Provide the [X, Y] coordinate of the cell's center where the given text is located.  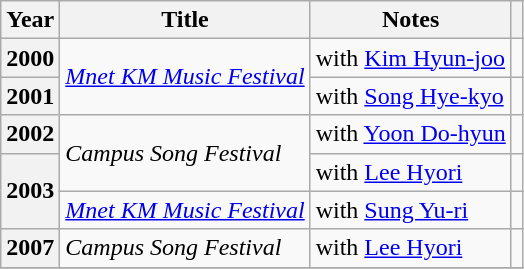
2001 [30, 96]
with Sung Yu-ri [410, 210]
Year [30, 20]
2003 [30, 191]
with Yoon Do-hyun [410, 134]
2002 [30, 134]
Title [185, 20]
Notes [410, 20]
with Song Hye-kyo [410, 96]
with Kim Hyun-joo [410, 58]
2007 [30, 248]
2000 [30, 58]
